Locate the cell with the specified text and output its (x, y) center coordinate. 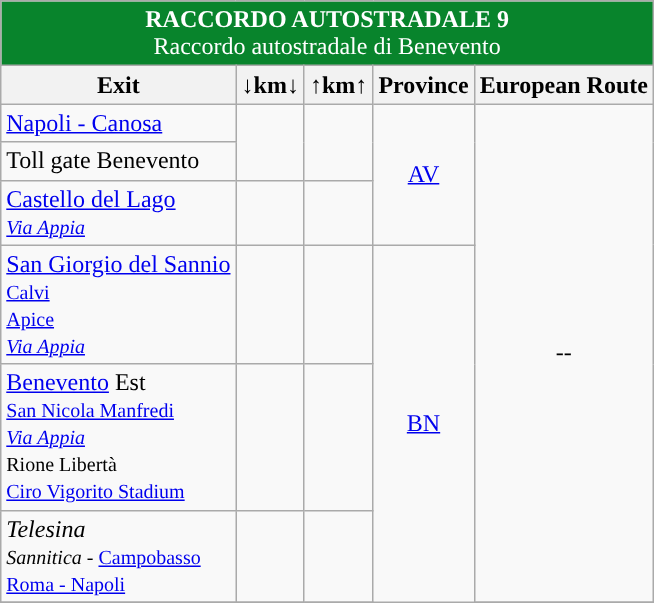
Napoli - Canosa (118, 123)
European Route (564, 85)
-- (564, 353)
San Giorgio del SannioCalviApice Via Appia (118, 304)
BN (424, 424)
AV (424, 174)
Benevento EstSan Nicola Manfredi Via AppiaRione Libertà Ciro Vigorito Stadium (118, 437)
Province (424, 85)
Telesina Sannitica - Campobasso Roma - Napoli (118, 556)
Toll gate Benevento (118, 161)
Exit (118, 85)
Castello del Lago Via Appia (118, 212)
↑km↑ (338, 85)
RACCORDO AUTOSTRADALE 9Raccordo autostradale di Benevento (328, 34)
↓km↓ (270, 85)
